Locate the cell with the specified text and output its [x, y] center coordinate. 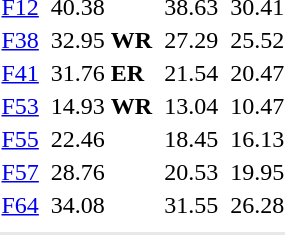
F64 [20, 205]
18.45 [192, 139]
31.55 [192, 205]
31.76 ER [101, 73]
F53 [20, 106]
27.29 [192, 40]
13.04 [192, 106]
22.46 [101, 139]
32.95 WR [101, 40]
34.08 [101, 205]
20.53 [192, 172]
F57 [20, 172]
F38 [20, 40]
21.54 [192, 73]
14.93 WR [101, 106]
F55 [20, 139]
F41 [20, 73]
28.76 [101, 172]
